Scan for the cell matching the given text and deliver its (x, y) coordinate at center. 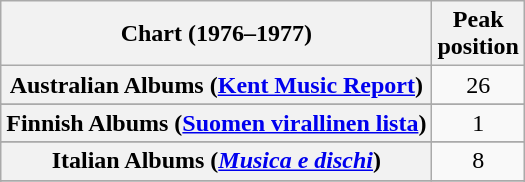
Chart (1976–1977) (216, 34)
Australian Albums (Kent Music Report) (216, 85)
26 (478, 85)
Finnish Albums (Suomen virallinen lista) (216, 123)
1 (478, 123)
Italian Albums (Musica e dischi) (216, 161)
Peakposition (478, 34)
8 (478, 161)
